For the text-containing cell, return its midpoint in (X, Y) coordinate format. 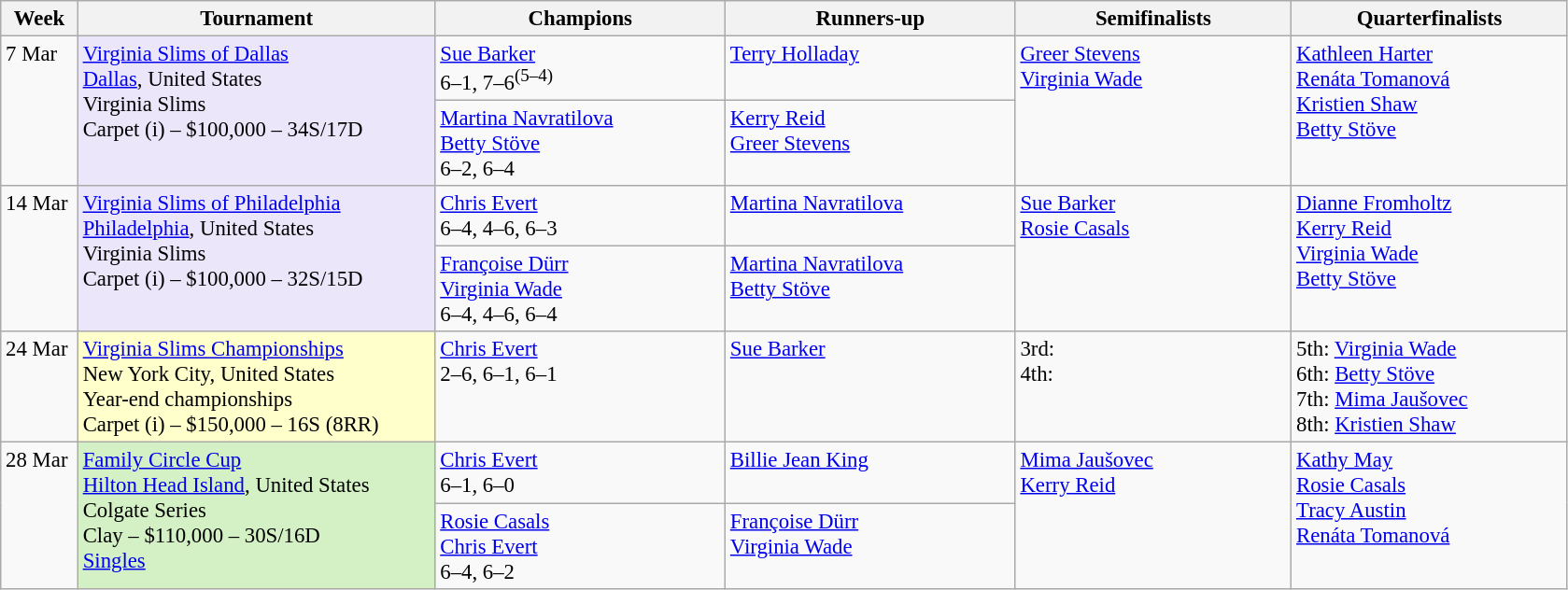
Virginia Slims of Dallas Dallas, United StatesVirginia SlimsCarpet (i) – $100,000 – 34S/17D (256, 112)
28 Mar (39, 515)
24 Mar (39, 388)
Kathleen Harter Renáta Tomanová Kristien Shaw Betty Stöve (1430, 112)
Virginia Slims Championships New York City, United StatesYear-end championshipsCarpet (i) – $150,000 – 16S (8RR) (256, 388)
Kerry Reid Greer Stevens (870, 144)
5th: Virginia Wade 6th: Betty Stöve7th: Mima Jaušovec8th: Kristien Shaw (1430, 388)
Billie Jean King (870, 472)
Martina Navratilova (870, 217)
Martina Navratilova Betty Stöve (870, 289)
Terry Holladay (870, 69)
Semifinalists (1153, 19)
Sue Barker Rosie Casals (1153, 259)
Chris Evert6–1, 6–0 (581, 472)
14 Mar (39, 259)
7 Mar (39, 112)
Week (39, 19)
Kathy May Rosie Casals Tracy Austin Renáta Tomanová (1430, 515)
Virginia Slims of Philadelphia Philadelphia, United StatesVirginia SlimsCarpet (i) – $100,000 – 32S/15D (256, 259)
Chris Evert 2–6, 6–1, 6–1 (581, 388)
Martina Navratilova Betty Stöve6–2, 6–4 (581, 144)
Chris Evert6–4, 4–6, 6–3 (581, 217)
Runners-up (870, 19)
Dianne Fromholtz Kerry Reid Virginia Wade Betty Stöve (1430, 259)
3rd: 4th: (1153, 388)
Françoise Dürr Virginia Wade6–4, 4–6, 6–4 (581, 289)
Rosie Casals Chris Evert6–4, 6–2 (581, 546)
Tournament (256, 19)
Sue Barker6–1, 7–6(5–4) (581, 69)
Sue Barker (870, 388)
Family Circle Cup Hilton Head Island, United StatesColgate SeriesClay – $110,000 – 30S/16DSingles (256, 515)
Quarterfinalists (1430, 19)
Mima Jaušovec Kerry Reid (1153, 515)
Françoise Dürr Virginia Wade (870, 546)
Greer Stevens Virginia Wade (1153, 112)
Champions (581, 19)
